Output the [X, Y] coordinate of the center of the cell containing the given text.  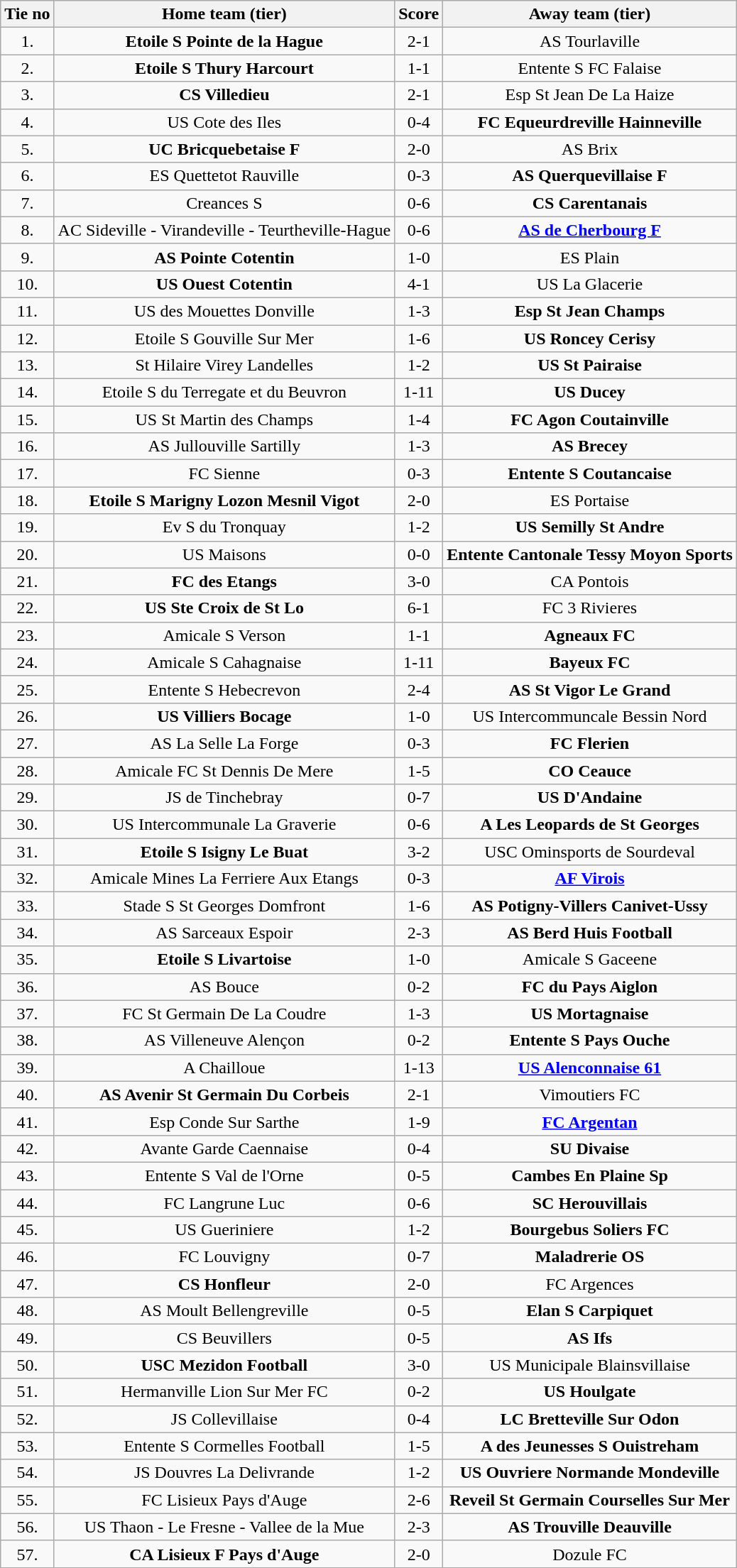
11. [27, 311]
22. [27, 608]
1-13 [419, 1068]
AS Avenir St Germain Du Corbeis [224, 1095]
Score [419, 14]
Amicale FC St Dennis De Mere [224, 770]
Bourgebus Soliers FC [590, 1230]
33. [27, 906]
Agneaux FC [590, 635]
FC Lisieux Pays d'Auge [224, 1500]
43. [27, 1175]
Hermanville Lion Sur Mer FC [224, 1392]
Creances S [224, 203]
Cambes En Plaine Sp [590, 1175]
9. [27, 257]
AS Brecey [590, 446]
AS Villeneuve Alençon [224, 1041]
7. [27, 203]
FC Langrune Luc [224, 1203]
53. [27, 1446]
AF Virois [590, 879]
32. [27, 879]
44. [27, 1203]
0-0 [419, 554]
55. [27, 1500]
4. [27, 122]
Entente S FC Falaise [590, 68]
St Hilaire Virey Landelles [224, 366]
AS Bouce [224, 987]
AS Sarceaux Espoir [224, 933]
6-1 [419, 608]
Etoile S Livartoise [224, 960]
A Chailloue [224, 1068]
US Houlgate [590, 1392]
FC du Pays Aiglon [590, 987]
12. [27, 339]
US Intercommuncale Bessin Nord [590, 716]
AC Sideville - Virandeville - Teurtheville-Hague [224, 230]
AS Brix [590, 149]
Etoile S du Terregate et du Beuvron [224, 393]
AS de Cherbourg F [590, 230]
AS Jullouville Sartilly [224, 446]
US St Pairaise [590, 366]
JS Collevillaise [224, 1419]
19. [27, 527]
17. [27, 473]
Entente S Cormelles Football [224, 1446]
56. [27, 1527]
Amicale S Cahagnaise [224, 662]
Amicale S Gaceene [590, 960]
38. [27, 1041]
41. [27, 1122]
8. [27, 230]
Etoile S Isigny Le Buat [224, 852]
Dozule FC [590, 1554]
FC des Etangs [224, 581]
US Cote des Iles [224, 122]
US Semilly St Andre [590, 527]
US Roncey Cerisy [590, 339]
AS Tourlaville [590, 41]
1-9 [419, 1122]
50. [27, 1365]
18. [27, 500]
US Ducey [590, 393]
54. [27, 1473]
48. [27, 1311]
Reveil St Germain Courselles Sur Mer [590, 1500]
47. [27, 1284]
US Villiers Bocage [224, 716]
FC Sienne [224, 473]
34. [27, 933]
Esp St Jean Champs [590, 311]
A Les Leopards de St Georges [590, 825]
46. [27, 1257]
42. [27, 1148]
AS St Vigor Le Grand [590, 689]
Entente S Coutancaise [590, 473]
US des Mouettes Donville [224, 311]
US Ste Croix de St Lo [224, 608]
10. [27, 284]
UC Bricquebetaise F [224, 149]
AS Ifs [590, 1338]
26. [27, 716]
FC St Germain De La Coudre [224, 1014]
US D'Andaine [590, 798]
FC Louvigny [224, 1257]
Entente S Val de l'Orne [224, 1175]
AS Querquevillaise F [590, 176]
31. [27, 852]
USC Ominsports de Sourdeval [590, 852]
13. [27, 366]
AS Moult Bellengreville [224, 1311]
US Ouest Cotentin [224, 284]
Entente S Pays Ouche [590, 1041]
CS Carentanais [590, 203]
Maladrerie OS [590, 1257]
US Ouvriere Normande Mondeville [590, 1473]
45. [27, 1230]
52. [27, 1419]
51. [27, 1392]
SU Divaise [590, 1148]
27. [27, 743]
US St Martin des Champs [224, 420]
CA Lisieux F Pays d'Auge [224, 1554]
US Alenconnaise 61 [590, 1068]
LC Bretteville Sur Odon [590, 1419]
Home team (tier) [224, 14]
Entente Cantonale Tessy Moyon Sports [590, 554]
35. [27, 960]
49. [27, 1338]
ES Quettetot Rauville [224, 176]
1. [27, 41]
CS Villedieu [224, 95]
A des Jeunesses S Ouistreham [590, 1446]
2. [27, 68]
Stade S St Georges Domfront [224, 906]
US Maisons [224, 554]
FC 3 Rivieres [590, 608]
28. [27, 770]
FC Flerien [590, 743]
Ev S du Tronquay [224, 527]
Amicale S Verson [224, 635]
USC Mezidon Football [224, 1365]
20. [27, 554]
US La Glacerie [590, 284]
Elan S Carpiquet [590, 1311]
Etoile S Thury Harcourt [224, 68]
30. [27, 825]
Etoile S Pointe de la Hague [224, 41]
SC Herouvillais [590, 1203]
Away team (tier) [590, 14]
ES Plain [590, 257]
23. [27, 635]
Esp Conde Sur Sarthe [224, 1122]
CA Pontois [590, 581]
FC Agon Coutainville [590, 420]
Vimoutiers FC [590, 1095]
FC Equeurdreville Hainneville [590, 122]
Tie no [27, 14]
57. [27, 1554]
AS Potigny-Villers Canivet-Ussy [590, 906]
Bayeux FC [590, 662]
16. [27, 446]
Etoile S Gouville Sur Mer [224, 339]
Amicale Mines La Ferriere Aux Etangs [224, 879]
FC Argences [590, 1284]
3-2 [419, 852]
5. [27, 149]
AS Pointe Cotentin [224, 257]
FC Argentan [590, 1122]
US Thaon - Le Fresne - Vallee de la Mue [224, 1527]
25. [27, 689]
US Gueriniere [224, 1230]
40. [27, 1095]
2-4 [419, 689]
Entente S Hebecrevon [224, 689]
AS Trouville Deauville [590, 1527]
21. [27, 581]
Esp St Jean De La Haize [590, 95]
Etoile S Marigny Lozon Mesnil Vigot [224, 500]
3. [27, 95]
2-6 [419, 1500]
1-4 [419, 420]
ES Portaise [590, 500]
14. [27, 393]
JS Douvres La Delivrande [224, 1473]
JS de Tinchebray [224, 798]
AS La Selle La Forge [224, 743]
US Intercommunale La Graverie [224, 825]
37. [27, 1014]
CS Honfleur [224, 1284]
Avante Garde Caennaise [224, 1148]
4-1 [419, 284]
AS Berd Huis Football [590, 933]
6. [27, 176]
36. [27, 987]
CO Ceauce [590, 770]
US Mortagnaise [590, 1014]
29. [27, 798]
US Municipale Blainsvillaise [590, 1365]
CS Beuvillers [224, 1338]
24. [27, 662]
39. [27, 1068]
15. [27, 420]
